Detect which cell encompasses the target text, then output its [X, Y] center coordinate. 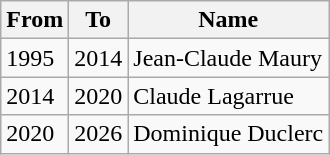
2026 [98, 134]
Jean-Claude Maury [228, 58]
From [35, 20]
1995 [35, 58]
Dominique Duclerc [228, 134]
Claude Lagarrue [228, 96]
To [98, 20]
Name [228, 20]
